Detect which cell encompasses the target text, then output its [x, y] center coordinate. 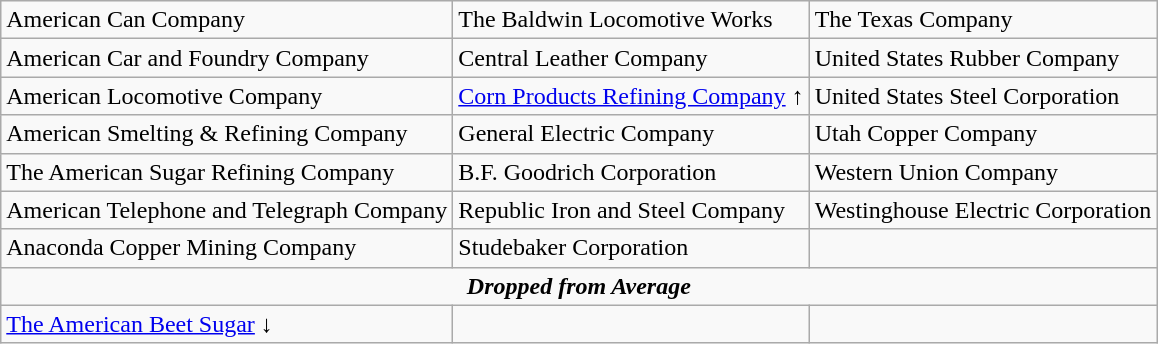
Utah Copper Company [983, 134]
Dropped from Average [579, 286]
Republic Iron and Steel Company [631, 210]
American Telephone and Telegraph Company [227, 210]
B.F. Goodrich Corporation [631, 172]
Western Union Company [983, 172]
The Baldwin Locomotive Works [631, 20]
General Electric Company [631, 134]
American Smelting & Refining Company [227, 134]
United States Steel Corporation [983, 96]
The American Sugar Refining Company [227, 172]
American Locomotive Company [227, 96]
American Car and Foundry Company [227, 58]
American Can Company [227, 20]
The Texas Company [983, 20]
Studebaker Corporation [631, 248]
United States Rubber Company [983, 58]
Anaconda Copper Mining Company [227, 248]
Central Leather Company [631, 58]
Corn Products Refining Company ↑ [631, 96]
Westinghouse Electric Corporation [983, 210]
The American Beet Sugar ↓ [227, 324]
